Output the (X, Y) coordinate of the center of the cell containing the given text.  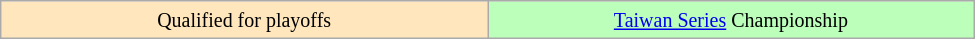
Taiwan Series Championship (732, 20)
Qualified for playoffs (244, 20)
